Detect which cell encompasses the target text, then output its [x, y] center coordinate. 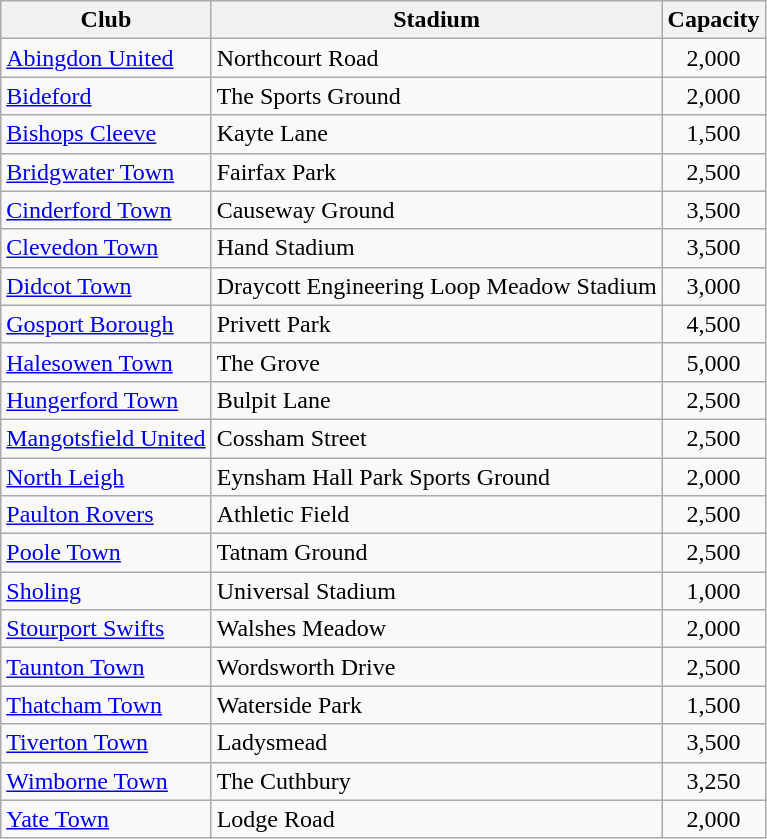
Poole Town [106, 553]
Stadium [436, 20]
Bulpit Lane [436, 400]
Bridgwater Town [106, 172]
Athletic Field [436, 515]
Ladysmead [436, 743]
Tiverton Town [106, 743]
Lodge Road [436, 819]
Bideford [106, 96]
Clevedon Town [106, 248]
Northcourt Road [436, 58]
Walshes Meadow [436, 629]
Hungerford Town [106, 400]
Fairfax Park [436, 172]
Gosport Borough [106, 324]
Thatcham Town [106, 705]
Privett Park [436, 324]
The Grove [436, 362]
Cinderford Town [106, 210]
The Cuthbury [436, 781]
North Leigh [106, 477]
Wordsworth Drive [436, 667]
Cossham Street [436, 438]
Eynsham Hall Park Sports Ground [436, 477]
1,000 [714, 591]
Sholing [106, 591]
Hand Stadium [436, 248]
Abingdon United [106, 58]
Draycott Engineering Loop Meadow Stadium [436, 286]
Paulton Rovers [106, 515]
The Sports Ground [436, 96]
5,000 [714, 362]
3,000 [714, 286]
Kayte Lane [436, 134]
Mangotsfield United [106, 438]
Halesowen Town [106, 362]
Yate Town [106, 819]
Wimborne Town [106, 781]
Universal Stadium [436, 591]
4,500 [714, 324]
Tatnam Ground [436, 553]
Causeway Ground [436, 210]
Stourport Swifts [106, 629]
Club [106, 20]
3,250 [714, 781]
Taunton Town [106, 667]
Capacity [714, 20]
Didcot Town [106, 286]
Waterside Park [436, 705]
Bishops Cleeve [106, 134]
